Search for the cell housing the specified text and yield its [x, y] center coordinate. 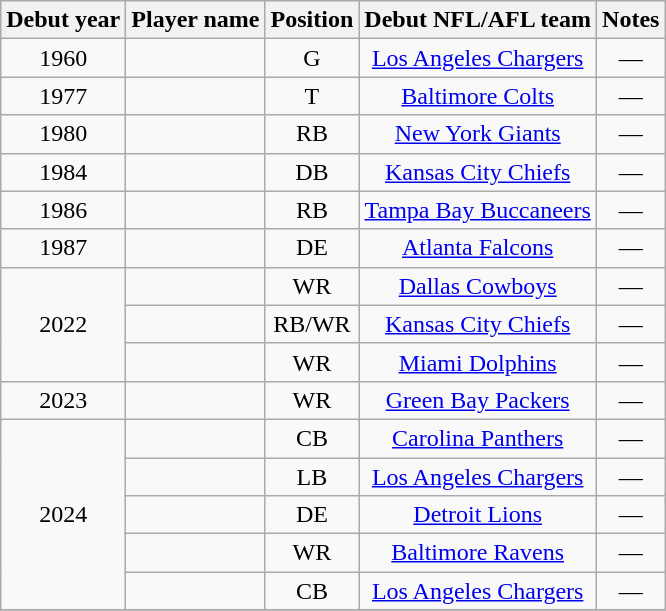
Debut year [64, 20]
Miami Dolphins [478, 362]
Green Bay Packers [478, 400]
Atlanta Falcons [478, 248]
New York Giants [478, 134]
Tampa Bay Buccaneers [478, 210]
Position [312, 20]
Baltimore Ravens [478, 553]
1977 [64, 96]
1980 [64, 134]
2022 [64, 324]
1960 [64, 58]
G [312, 58]
LB [312, 477]
Notes [631, 20]
RB/WR [312, 324]
1986 [64, 210]
2024 [64, 514]
DB [312, 172]
Detroit Lions [478, 515]
2023 [64, 400]
Dallas Cowboys [478, 286]
1984 [64, 172]
1987 [64, 248]
Player name [196, 20]
T [312, 96]
Carolina Panthers [478, 438]
Debut NFL/AFL team [478, 20]
Baltimore Colts [478, 96]
